Return the (X, Y) coordinate for the center point of the cell that contains the specified text.  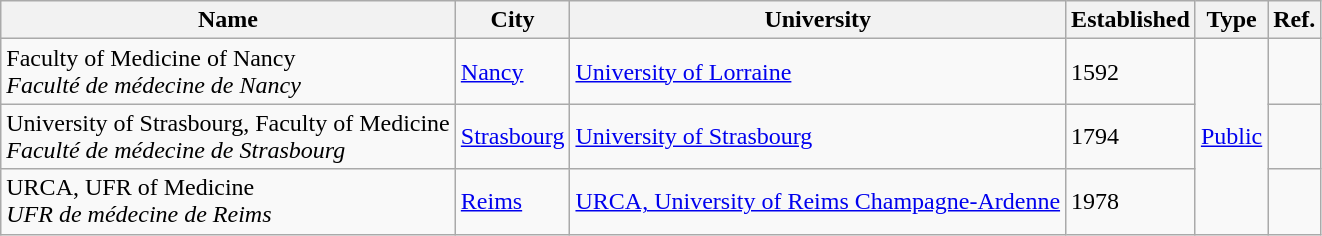
University of Lorraine (818, 72)
Type (1231, 20)
1794 (1131, 136)
1592 (1131, 72)
University (818, 20)
URCA, University of Reims Champagne-Ardenne (818, 202)
Reims (512, 202)
City (512, 20)
Strasbourg (512, 136)
Ref. (1294, 20)
Nancy (512, 72)
University of Strasbourg (818, 136)
Faculty of Medicine of NancyFaculté de médecine de Nancy (228, 72)
University of Strasbourg, Faculty of MedicineFaculté de médecine de Strasbourg (228, 136)
1978 (1131, 202)
Name (228, 20)
Established (1131, 20)
URCA, UFR of MedicineUFR de médecine de Reims (228, 202)
Public (1231, 136)
